Return [X, Y] of the center of cell containing provided text 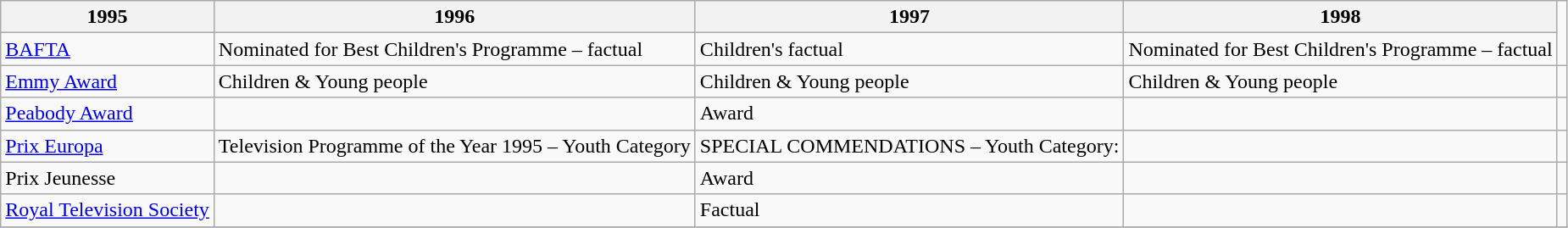
1998 [1341, 17]
SPECIAL COMMENDATIONS – Youth Category: [909, 146]
Television Programme of the Year 1995 – Youth Category [454, 146]
Emmy Award [108, 81]
1995 [108, 17]
BAFTA [108, 49]
Royal Television Society [108, 210]
Peabody Award [108, 114]
Prix Europa [108, 146]
Children's factual [909, 49]
Factual [909, 210]
1997 [909, 17]
1996 [454, 17]
Prix Jeunesse [108, 178]
